Locate the cell with the specified text and output its (X, Y) center coordinate. 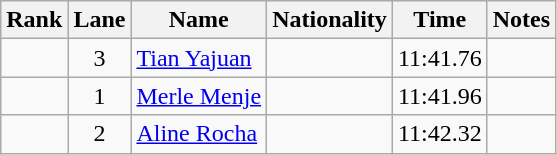
Aline Rocha (199, 134)
Nationality (330, 20)
1 (100, 96)
3 (100, 58)
2 (100, 134)
Merle Menje (199, 96)
Time (440, 20)
Name (199, 20)
Lane (100, 20)
Rank (34, 20)
11:41.76 (440, 58)
11:42.32 (440, 134)
Tian Yajuan (199, 58)
11:41.96 (440, 96)
Notes (521, 20)
